From the cell containing the given text, extract its center point as (x, y) coordinate. 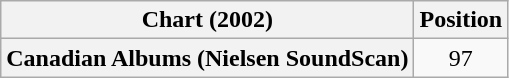
Chart (2002) (208, 20)
Canadian Albums (Nielsen SoundScan) (208, 58)
97 (461, 58)
Position (461, 20)
